Detect which cell encompasses the target text, then output its [X, Y] center coordinate. 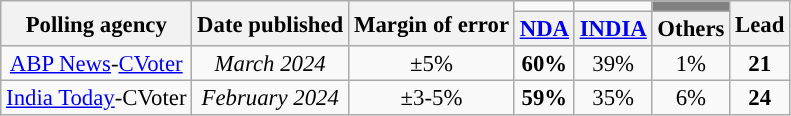
February 2024 [270, 98]
INDIA [613, 30]
Polling agency [96, 24]
Others [691, 30]
±5% [432, 64]
NDA [544, 30]
60% [544, 64]
Margin of error [432, 24]
35% [613, 98]
ABP News-CVoter [96, 64]
6% [691, 98]
March 2024 [270, 64]
India Today-CVoter [96, 98]
24 [760, 98]
Date published [270, 24]
1% [691, 64]
Lead [760, 24]
±3-5% [432, 98]
39% [613, 64]
21 [760, 64]
59% [544, 98]
